Extract the [x, y] coordinate from the center of the cell holding the provided text.  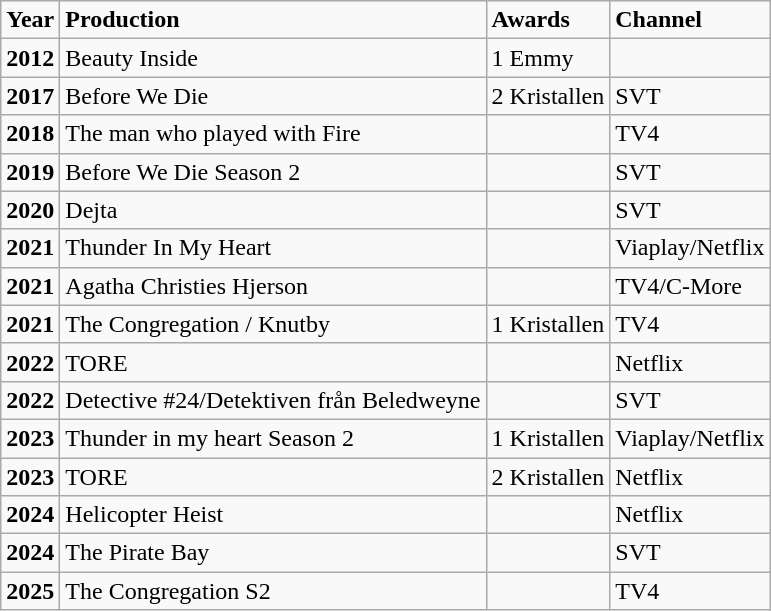
Channel [690, 20]
2020 [30, 210]
TV4/C-More [690, 286]
Thunder In My Heart [273, 248]
The Pirate Bay [273, 553]
2019 [30, 172]
The Congregation / Knutby [273, 324]
2017 [30, 96]
Dejta [273, 210]
Awards [548, 20]
Detective #24/Detektiven från Beledweyne [273, 400]
Production [273, 20]
2018 [30, 134]
Agatha Christies Hjerson [273, 286]
The man who played with Fire [273, 134]
2025 [30, 591]
Helicopter Heist [273, 515]
Beauty Inside [273, 58]
Before We Die Season 2 [273, 172]
Thunder in my heart Season 2 [273, 438]
Year [30, 20]
1 Emmy [548, 58]
Before We Die [273, 96]
2012 [30, 58]
The Congregation S2 [273, 591]
